Identify which cell holds the provided text, then report its (X, Y) central coordinate. 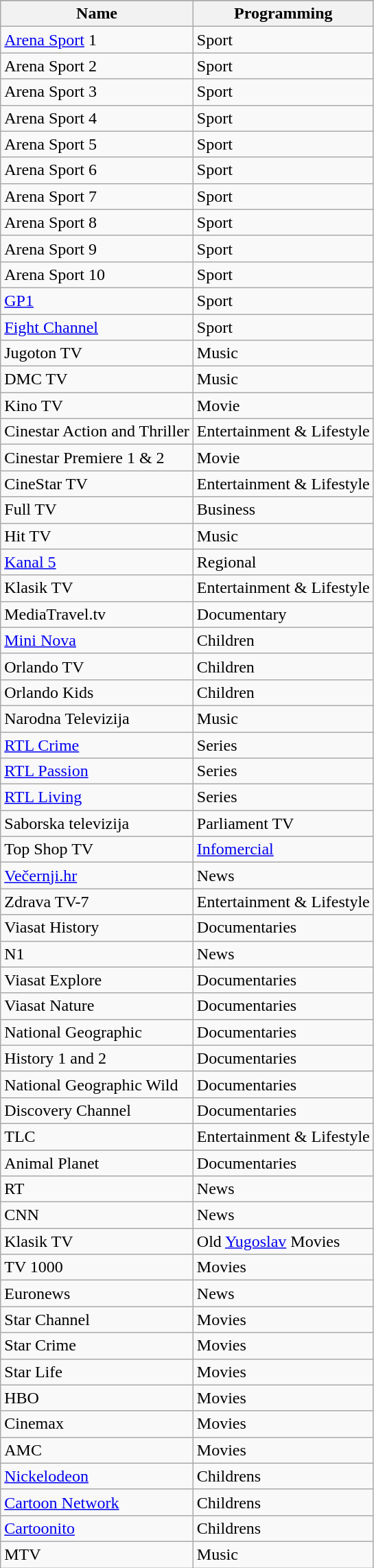
Name (97, 14)
Discovery Channel (97, 1110)
Top Shop TV (97, 850)
RTL Living (97, 797)
Euronews (97, 1294)
Arena Sport 1 (97, 40)
Saborska televizija (97, 823)
Programming (283, 14)
Nickelodeon (97, 1476)
RTL Passion (97, 771)
Hit TV (97, 536)
Arena Sport 10 (97, 274)
Arena Sport 6 (97, 170)
Viasat Explore (97, 980)
Orlando Kids (97, 692)
Arena Sport 8 (97, 222)
Old Yugoslav Movies (283, 1241)
TLC (97, 1136)
Cartoon Network (97, 1502)
Parliament TV (283, 823)
Kanal 5 (97, 562)
Star Life (97, 1372)
Cartoonito (97, 1528)
National Geographic (97, 1032)
RT (97, 1189)
RTL Crime (97, 745)
Arena Sport 7 (97, 196)
Infomercial (283, 850)
Animal Planet (97, 1163)
Viasat Nature (97, 1006)
Kino TV (97, 406)
Cinemax (97, 1424)
MTV (97, 1554)
Business (283, 510)
National Geographic Wild (97, 1084)
HBO (97, 1398)
TV 1000 (97, 1267)
AMC (97, 1450)
Arena Sport 3 (97, 92)
Mini Nova (97, 640)
Jugoton TV (97, 353)
Arena Sport 2 (97, 66)
Cinestar Action and Thriller (97, 432)
Zdrava TV-7 (97, 902)
DMC TV (97, 379)
Narodna Televizija (97, 718)
MediaTravel.tv (97, 614)
Arena Sport 5 (97, 144)
CineStar TV (97, 484)
CNN (97, 1215)
Full TV (97, 510)
Arena Sport 4 (97, 118)
Fight Channel (97, 327)
Documentary (283, 614)
Cinestar Premiere 1 & 2 (97, 458)
N1 (97, 954)
Viasat History (97, 928)
History 1 and 2 (97, 1058)
Arena Sport 9 (97, 248)
Star Crime (97, 1346)
Regional (283, 562)
Orlando TV (97, 666)
Star Channel (97, 1320)
GP1 (97, 301)
Večernji.hr (97, 876)
